For the text-containing cell, return its midpoint in (x, y) coordinate format. 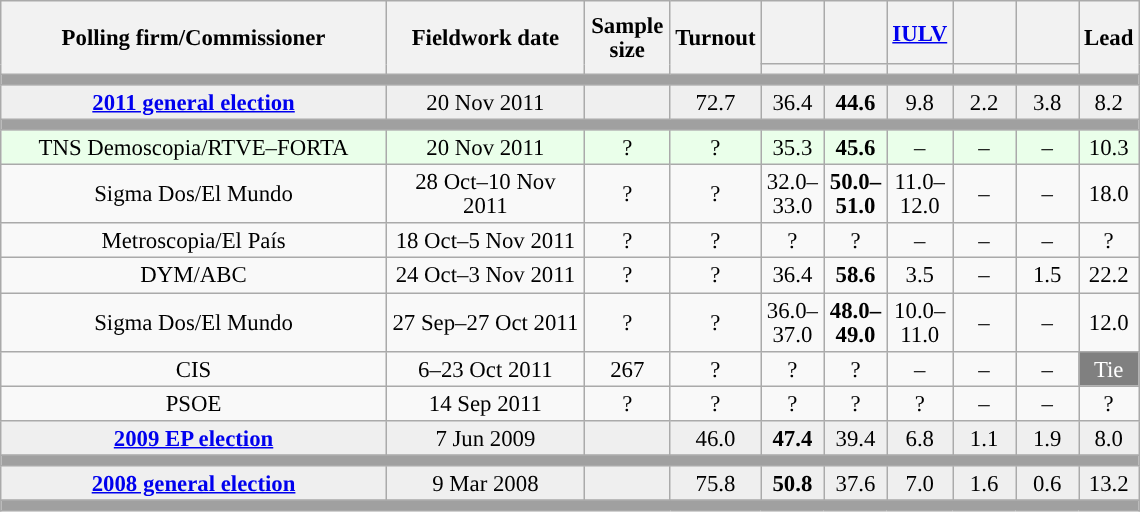
18.0 (1109, 194)
Fieldwork date (485, 38)
6–23 Oct 2011 (485, 368)
Sample size (627, 38)
35.3 (792, 148)
267 (627, 368)
8.2 (1109, 102)
58.6 (856, 276)
47.4 (792, 438)
8.0 (1109, 438)
7.0 (920, 484)
44.6 (856, 102)
45.6 (856, 148)
Tie (1109, 368)
9.8 (920, 102)
13.2 (1109, 484)
Metroscopia/El País (194, 242)
2011 general election (194, 102)
2.2 (984, 102)
10.0–11.0 (920, 322)
48.0–49.0 (856, 322)
27 Sep–27 Oct 2011 (485, 322)
12.0 (1109, 322)
2008 general election (194, 484)
36.0–37.0 (792, 322)
1.1 (984, 438)
18 Oct–5 Nov 2011 (485, 242)
14 Sep 2011 (485, 404)
72.7 (716, 102)
50.8 (792, 484)
6.8 (920, 438)
32.0–33.0 (792, 194)
46.0 (716, 438)
39.4 (856, 438)
PSOE (194, 404)
CIS (194, 368)
Turnout (716, 38)
7 Jun 2009 (485, 438)
Polling firm/Commissioner (194, 38)
28 Oct–10 Nov 2011 (485, 194)
75.8 (716, 484)
1.5 (1048, 276)
TNS Demoscopia/RTVE–FORTA (194, 148)
3.8 (1048, 102)
3.5 (920, 276)
2009 EP election (194, 438)
24 Oct–3 Nov 2011 (485, 276)
37.6 (856, 484)
11.0–12.0 (920, 194)
9 Mar 2008 (485, 484)
1.6 (984, 484)
IULV (920, 32)
1.9 (1048, 438)
10.3 (1109, 148)
Lead (1109, 38)
DYM/ABC (194, 276)
22.2 (1109, 276)
50.0–51.0 (856, 194)
0.6 (1048, 484)
